Capture the cell that displays the provided text and extract its (x, y) central coordinate. 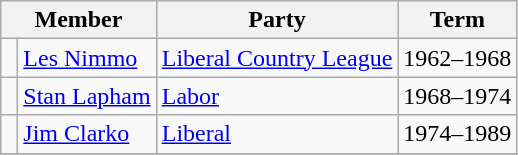
Term (458, 20)
1962–1968 (458, 58)
Labor (277, 96)
Party (277, 20)
Member (78, 20)
Liberal Country League (277, 58)
Jim Clarko (87, 134)
Les Nimmo (87, 58)
1974–1989 (458, 134)
Stan Lapham (87, 96)
Liberal (277, 134)
1968–1974 (458, 96)
